For the text-containing cell, return its midpoint in [X, Y] coordinate format. 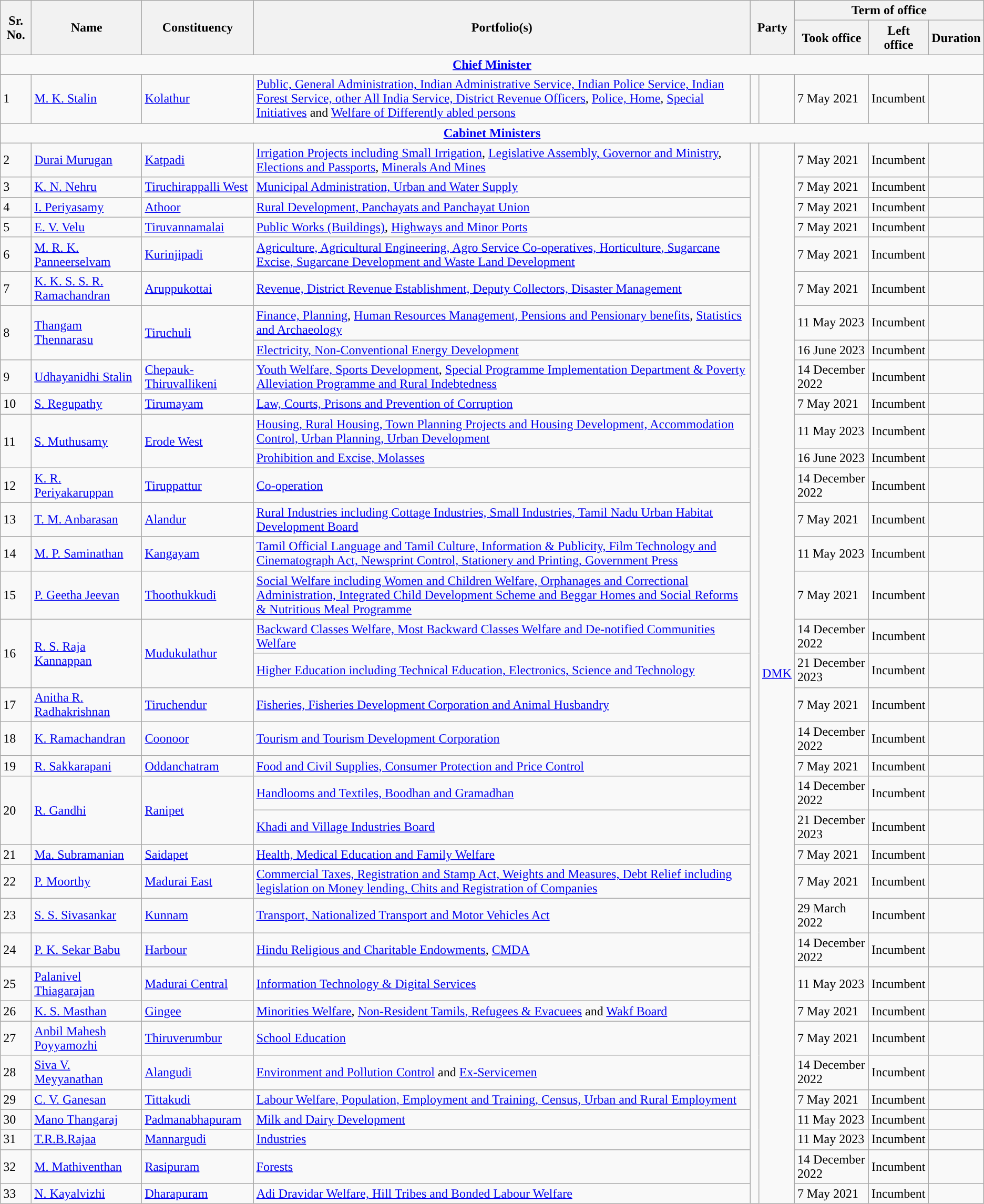
11 [16, 441]
Finance, Planning, Human Resources Management, Pensions and Pensionary benefits, Statistics and Archaeology [501, 323]
16 [16, 653]
Revenue, District Revenue Establishment, Deputy Collectors, Disaster Management [501, 288]
12 [16, 486]
13 [16, 519]
24 [16, 950]
S. S. Sivasankar [87, 915]
Chief Minister [492, 65]
Mannargudi [198, 1139]
Kurinjipadi [198, 254]
Took office [832, 38]
21 [16, 854]
Tourism and Tourism Development Corporation [501, 739]
Hindu Religious and Charitable Endowments, CMDA [501, 950]
25 [16, 984]
Ma. Subramanian [87, 854]
3 [16, 187]
Kolathur [198, 99]
Kangayam [198, 554]
Rural Development, Panchayats and Panchayat Union [501, 207]
2 [16, 160]
C. V. Ganesan [87, 1099]
33 [16, 1193]
Anbil Mahesh Poyyamozhi [87, 1038]
Sr. No. [16, 27]
T.R.B.Rajaa [87, 1139]
Information Technology & Digital Services [501, 984]
6 [16, 254]
Thoothukkudi [198, 595]
Mano Thangaraj [87, 1119]
Aruppukottai [198, 288]
Durai Murugan [87, 160]
Irrigation Projects including Small Irrigation, Legislative Assembly, Governor and Ministry, Elections and Passports, Minerals And Mines [501, 160]
M. K. Stalin [87, 99]
M. P. Saminathan [87, 554]
14 [16, 554]
26 [16, 1011]
30 [16, 1119]
Youth Welfare, Sports Development, Special Programme Implementation Department & Poverty Alleviation Programme and Rural Indebtedness [501, 377]
4 [16, 207]
Khadi and Village Industries Board [501, 827]
Mudukulathur [198, 653]
Tiruchirappalli West [198, 187]
Padmanabhapuram [198, 1119]
19 [16, 766]
Housing, Rural Housing, Town Planning Projects and Housing Development, Accommodation Control, Urban Planning, Urban Development [501, 431]
Prohibition and Excise, Molasses [501, 458]
Constituency [198, 27]
M. R. K. Panneerselvam [87, 254]
S. Regupathy [87, 404]
K. R. Periyakaruppan [87, 486]
Kunnam [198, 915]
Saidapet [198, 854]
Anitha R. Radhakrishnan [87, 704]
Thangam Thennarasu [87, 332]
Coonoor [198, 739]
Law, Courts, Prisons and Prevention of Corruption [501, 404]
Party [772, 27]
N. Kayalvizhi [87, 1193]
Udhayanidhi Stalin [87, 377]
M. Mathiventhan [87, 1167]
27 [16, 1038]
Left office [898, 38]
Harbour [198, 950]
S. Muthusamy [87, 441]
Higher Education including Technical Education, Electronics, Science and Technology [501, 671]
20 [16, 810]
Cabinet Ministers [492, 133]
Gingee [198, 1011]
School Education [501, 1038]
15 [16, 595]
9 [16, 377]
Industries [501, 1139]
Fisheries, Fisheries Development Corporation and Animal Husbandry [501, 704]
R. Gandhi [87, 810]
10 [16, 404]
Municipal Administration, Urban and Water Supply [501, 187]
K. S. Masthan [87, 1011]
29 March 2022 [832, 915]
Dharapuram [198, 1193]
28 [16, 1072]
Electricity, Non-Conventional Energy Development [501, 349]
Thiruverumbur [198, 1038]
Adi Dravidar Welfare, Hill Tribes and Bonded Labour Welfare [501, 1193]
Siva V. Meyyanathan [87, 1072]
K. Ramachandran [87, 739]
Alandur [198, 519]
Portfolio(s) [501, 27]
Health, Medical Education and Family Welfare [501, 854]
DMK [777, 673]
1 [16, 99]
Tiruchuli [198, 332]
31 [16, 1139]
R. Sakkarapani [87, 766]
Agriculture, Agricultural Engineering, Agro Service Co-operatives, Horticulture, Sugarcane Excise, Sugarcane Development and Waste Land Development [501, 254]
I. Periyasamy [87, 207]
Forests [501, 1167]
Tiruvannamalai [198, 227]
Alangudi [198, 1072]
Backward Classes Welfare, Most Backward Classes Welfare and De-notified Communities Welfare [501, 636]
Minorities Welfare, Non-Resident Tamils, Refugees & Evacuees and Wakf Board [501, 1011]
5 [16, 227]
Tittakudi [198, 1099]
Environment and Pollution Control and Ex-Servicemen [501, 1072]
22 [16, 882]
Madurai Central [198, 984]
8 [16, 332]
23 [16, 915]
7 [16, 288]
K. K. S. S. R. Ramachandran [87, 288]
17 [16, 704]
Tirumayam [198, 404]
Duration [956, 38]
Tiruppattur [198, 486]
Transport, Nationalized Transport and Motor Vehicles Act [501, 915]
K. N. Nehru [87, 187]
32 [16, 1167]
Madurai East [198, 882]
Chepauk-Thiruvallikeni [198, 377]
Term of office [889, 11]
18 [16, 739]
Name [87, 27]
Milk and Dairy Development [501, 1119]
Co-operation [501, 486]
Handlooms and Textiles, Boodhan and Gramadhan [501, 793]
29 [16, 1099]
Palanivel Thiagarajan [87, 984]
P. K. Sekar Babu [87, 950]
Erode West [198, 441]
Tiruchendur [198, 704]
E. V. Velu [87, 227]
Rural Industries including Cottage Industries, Small Industries, Tamil Nadu Urban Habitat Development Board [501, 519]
Athoor [198, 207]
P. Moorthy [87, 882]
Oddanchatram [198, 766]
Rasipuram [198, 1167]
Public Works (Buildings), Highways and Minor Ports [501, 227]
R. S. Raja Kannappan [87, 653]
Ranipet [198, 810]
Katpadi [198, 160]
T. M. Anbarasan [87, 519]
Labour Welfare, Population, Employment and Training, Census, Urban and Rural Employment [501, 1099]
Food and Civil Supplies, Consumer Protection and Price Control [501, 766]
P. Geetha Jeevan [87, 595]
